From the cell containing the given text, extract its center point as (X, Y) coordinate. 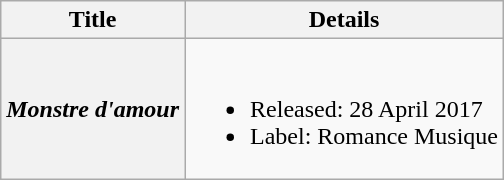
Released: 28 April 2017Label: Romance Musique (344, 109)
Details (344, 20)
Monstre d'amour (93, 109)
Title (93, 20)
